Capture the cell that displays the provided text and extract its [x, y] central coordinate. 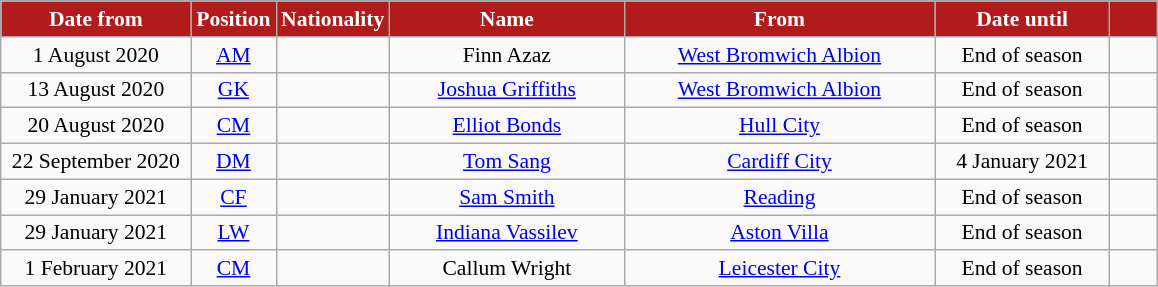
Indiana Vassilev [506, 233]
Sam Smith [506, 197]
13 August 2020 [96, 90]
Leicester City [779, 269]
From [779, 19]
LW [234, 233]
Hull City [779, 126]
Tom Sang [506, 162]
Date until [1022, 19]
Date from [96, 19]
GK [234, 90]
Elliot Bonds [506, 126]
1 February 2021 [96, 269]
Position [234, 19]
Joshua Griffiths [506, 90]
Cardiff City [779, 162]
Callum Wright [506, 269]
1 August 2020 [96, 55]
Reading [779, 197]
Name [506, 19]
Aston Villa [779, 233]
AM [234, 55]
Finn Azaz [506, 55]
DM [234, 162]
Nationality [332, 19]
CF [234, 197]
20 August 2020 [96, 126]
4 January 2021 [1022, 162]
22 September 2020 [96, 162]
